Provide the (X, Y) coordinate of the cell's center where the given text is located.  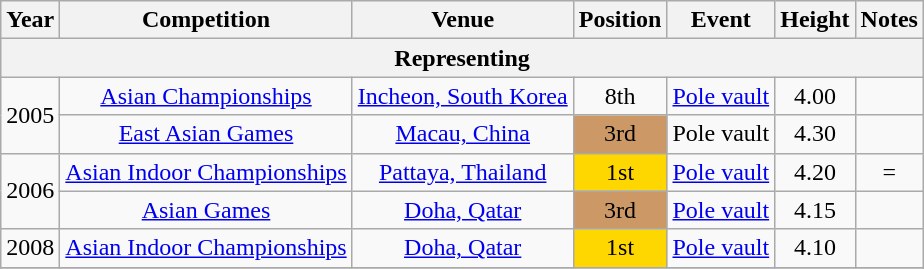
2005 (30, 115)
East Asian Games (206, 134)
4.00 (815, 96)
Venue (462, 20)
Year (30, 20)
Pattaya, Thailand (462, 172)
Position (620, 20)
Incheon, South Korea (462, 96)
8th (620, 96)
2006 (30, 191)
Event (721, 20)
4.20 (815, 172)
= (889, 172)
Asian Games (206, 210)
4.15 (815, 210)
Height (815, 20)
4.30 (815, 134)
Macau, China (462, 134)
4.10 (815, 248)
2008 (30, 248)
Notes (889, 20)
Asian Championships (206, 96)
Competition (206, 20)
Representing (462, 58)
